Output the (X, Y) coordinate of the center of the cell containing the given text.  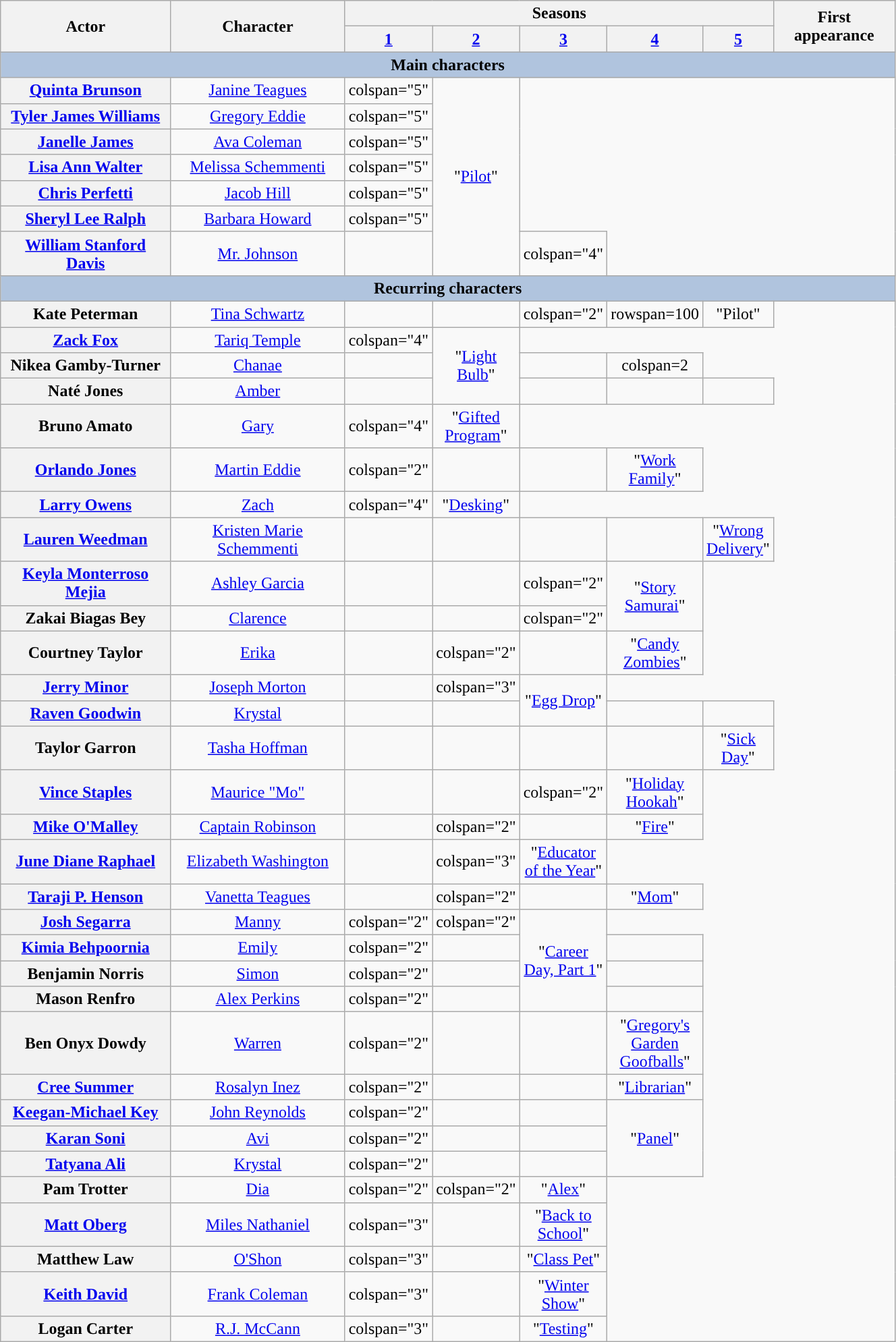
Kimia Behpoornia (86, 948)
"Librarian" (655, 1087)
"Winter Show" (563, 1294)
"Testing" (563, 1329)
Karan Soni (86, 1138)
Vanetta Teagues (258, 897)
Sheryl Lee Ralph (86, 219)
Actor (86, 26)
Bruno Amato (86, 426)
Orlando Jones (86, 470)
R.J. McCann (258, 1329)
Janelle James (86, 142)
5 (738, 39)
colspan=2 (655, 366)
Courtney Taylor (86, 653)
Maurice "Mo" (258, 792)
Recurring characters (448, 288)
Melissa Schemmenti (258, 167)
Rosalyn Inez (258, 1087)
Keegan-Michael Key (86, 1113)
Cree Summer (86, 1087)
Avi (258, 1138)
Barbara Howard (258, 219)
1 (389, 39)
Jacob Hill (258, 193)
Jerry Minor (86, 688)
Amber (258, 391)
"Gregory's Garden Goofballs" (655, 1043)
June Diane Raphael (86, 861)
William Stanford Davis (86, 254)
Chris Perfetti (86, 193)
"Holiday Hookah" (655, 792)
"Educator of the Year" (563, 861)
"Light Bulb" (476, 365)
Zakai Biagas Bey (86, 618)
Keyla Monterroso Mejia (86, 583)
Chanae (258, 366)
John Reynolds (258, 1113)
2 (476, 39)
Captain Robinson (258, 827)
Zack Fox (86, 339)
Dia (258, 1190)
Tatyana Ali (86, 1164)
First appearance (834, 26)
Warren (258, 1043)
"Candy Zombies" (655, 653)
"Panel" (655, 1138)
Matt Oberg (86, 1224)
Benjamin Norris (86, 974)
"Mom" (655, 897)
Matthew Law (86, 1259)
4 (655, 39)
Gregory Eddie (258, 116)
Larry Owens (86, 505)
3 (563, 39)
"Desking" (476, 505)
"Story Samurai" (655, 596)
Taylor Garron (86, 748)
Elizabeth Washington (258, 861)
Lauren Weedman (86, 540)
Manny (258, 922)
Simon (258, 974)
Mike O'Malley (86, 827)
Kate Peterman (86, 314)
Frank Coleman (258, 1294)
Clarence (258, 618)
"Career Day, Part 1" (563, 961)
Main characters (448, 65)
Ben Onyx Dowdy (86, 1043)
Tasha Hoffman (258, 748)
Pam Trotter (86, 1190)
Alex Perkins (258, 999)
Josh Segarra (86, 922)
rowspan=100 (655, 314)
Martin Eddie (258, 470)
Seasons (559, 13)
Ashley Garcia (258, 583)
"Wrong Delivery" (738, 540)
Quinta Brunson (86, 90)
Keith David (86, 1294)
Joseph Morton (258, 688)
Tina Schwartz (258, 314)
Character (258, 26)
Kristen Marie Schemmenti (258, 540)
Janine Teagues (258, 90)
Raven Goodwin (86, 713)
Zach (258, 505)
"Sick Day" (738, 748)
"Fire" (655, 827)
"Back to School" (563, 1224)
Miles Nathaniel (258, 1224)
Nikea Gamby-Turner (86, 366)
"Egg Drop" (563, 700)
"Alex" (563, 1190)
"Work Family" (655, 470)
Taraji P. Henson (86, 897)
Mason Renfro (86, 999)
Emily (258, 948)
"Gifted Program" (476, 426)
Tariq Temple (258, 339)
Naté Jones (86, 391)
O'Shon (258, 1259)
Logan Carter (86, 1329)
"Class Pet" (563, 1259)
Erika (258, 653)
Ava Coleman (258, 142)
Gary (258, 426)
Vince Staples (86, 792)
Tyler James Williams (86, 116)
Lisa Ann Walter (86, 167)
Mr. Johnson (258, 254)
